Extract the [X, Y] coordinate from the center of the cell holding the provided text.  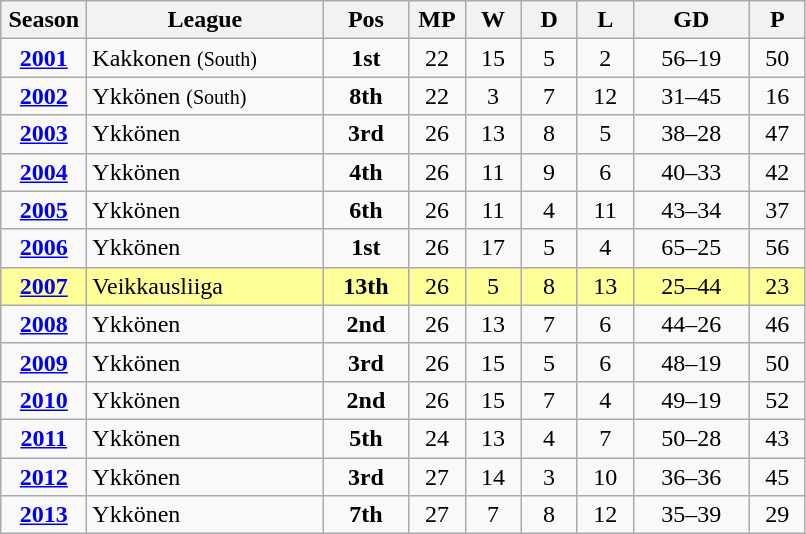
5th [366, 438]
25–44 [691, 286]
65–25 [691, 248]
L [605, 20]
Kakkonen (South) [205, 58]
Season [44, 20]
35–39 [691, 515]
MP [437, 20]
P [777, 20]
44–26 [691, 324]
2002 [44, 96]
31–45 [691, 96]
6th [366, 210]
2007 [44, 286]
29 [777, 515]
16 [777, 96]
56–19 [691, 58]
36–36 [691, 477]
2001 [44, 58]
8th [366, 96]
Pos [366, 20]
2008 [44, 324]
10 [605, 477]
52 [777, 400]
2010 [44, 400]
4th [366, 172]
9 [549, 172]
43 [777, 438]
D [549, 20]
24 [437, 438]
2013 [44, 515]
49–19 [691, 400]
45 [777, 477]
48–19 [691, 362]
2004 [44, 172]
W [493, 20]
14 [493, 477]
2011 [44, 438]
23 [777, 286]
GD [691, 20]
2012 [44, 477]
47 [777, 134]
13th [366, 286]
50–28 [691, 438]
2005 [44, 210]
37 [777, 210]
46 [777, 324]
7th [366, 515]
Ykkönen (South) [205, 96]
League [205, 20]
17 [493, 248]
40–33 [691, 172]
2003 [44, 134]
43–34 [691, 210]
Veikkausliiga [205, 286]
2009 [44, 362]
42 [777, 172]
2006 [44, 248]
2 [605, 58]
38–28 [691, 134]
56 [777, 248]
